From the cell containing the given text, extract its center point as [X, Y] coordinate. 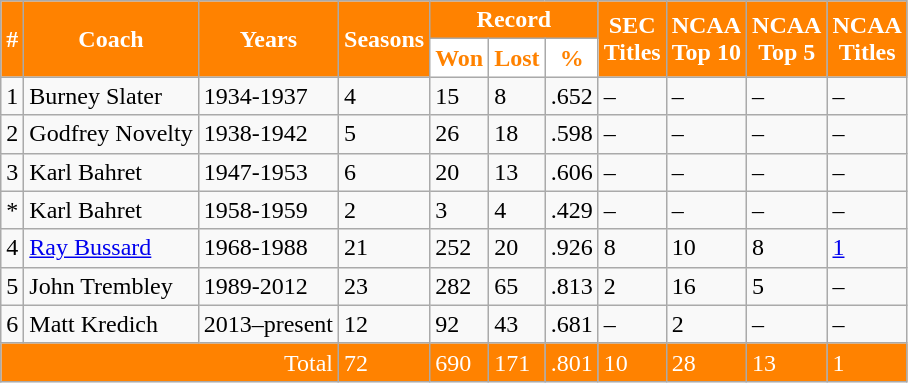
* [12, 210]
28 [706, 362]
92 [460, 324]
Seasons [384, 39]
.926 [572, 248]
Total [170, 362]
Ray Bussard [111, 248]
.652 [572, 96]
282 [460, 286]
16 [706, 286]
65 [517, 286]
1947-1953 [268, 172]
Record [514, 20]
NCAATop 10 [706, 39]
18 [517, 134]
1989-2012 [268, 286]
21 [384, 248]
1958-1959 [268, 210]
1934-1937 [268, 96]
.801 [572, 362]
NCAATop 5 [787, 39]
Coach [111, 39]
Years [268, 39]
72 [384, 362]
Godfrey Novelty [111, 134]
.681 [572, 324]
.598 [572, 134]
Lost [517, 58]
John Trembley [111, 286]
15 [460, 96]
SECTitles [632, 39]
12 [384, 324]
# [12, 39]
1968-1988 [268, 248]
NCAATitles [867, 39]
1938-1942 [268, 134]
2013–present [268, 324]
Won [460, 58]
43 [517, 324]
690 [460, 362]
Matt Kredich [111, 324]
Burney Slater [111, 96]
171 [517, 362]
.813 [572, 286]
% [572, 58]
.606 [572, 172]
23 [384, 286]
26 [460, 134]
.429 [572, 210]
252 [460, 248]
